Scan for the cell matching the given text and deliver its (x, y) coordinate at center. 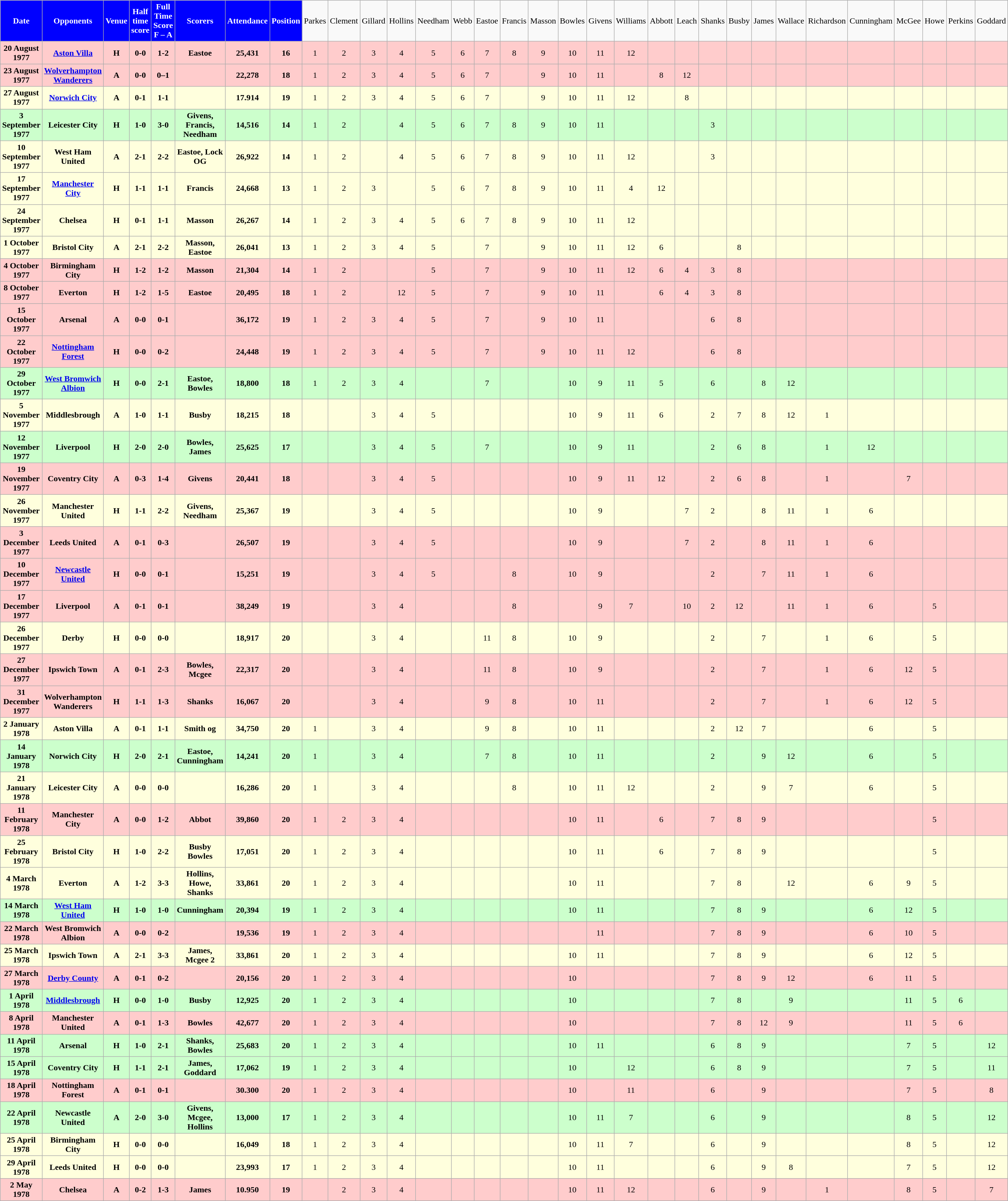
Webb (463, 21)
26,041 (248, 248)
18 April 1978 (21, 1090)
8 October 1977 (21, 292)
14 March 1978 (21, 911)
Masson, Eastoe (200, 248)
20,156 (248, 978)
Smith og (200, 729)
Gillard (373, 21)
25 April 1978 (21, 1144)
23,993 (248, 1167)
Bowles, Mcgee (200, 670)
Eastoe, Lock OG (200, 157)
Clement (344, 21)
22 October 1977 (21, 351)
1-4 (163, 479)
24,668 (248, 188)
10 December 1977 (21, 574)
Shanks, Bowles (200, 1045)
12,925 (248, 1000)
Position (286, 21)
22 April 1978 (21, 1117)
30.300 (248, 1090)
29 October 1977 (21, 383)
26 November 1977 (21, 511)
25 February 1978 (21, 851)
16 (286, 53)
Perkins (961, 21)
Bowles, James (200, 447)
Howe (934, 21)
Williams (631, 21)
Hollins (401, 21)
Givens, Mcgee, Hollins (200, 1117)
26,507 (248, 542)
0–1 (163, 75)
Full Time ScoreF – A (163, 21)
16,286 (248, 788)
18,215 (248, 415)
27 March 1978 (21, 978)
Attendance (248, 21)
4 March 1978 (21, 883)
1-5 (163, 292)
Derby (73, 638)
Hollins, Howe, Shanks (200, 883)
22 March 1978 (21, 933)
25,367 (248, 511)
36,172 (248, 319)
22,317 (248, 670)
26,267 (248, 220)
27 August 1977 (21, 97)
16,067 (248, 701)
15,251 (248, 574)
Derby County (73, 978)
3 December 1977 (21, 542)
31 December 1977 (21, 701)
25,683 (248, 1045)
17 September 1977 (21, 188)
Wallace (791, 21)
29 April 1978 (21, 1167)
McGee (908, 21)
18,800 (248, 383)
13,000 (248, 1117)
11 April 1978 (21, 1045)
1 April 1978 (21, 1000)
James, Goddard (200, 1068)
19 November 1977 (21, 479)
22,278 (248, 75)
11 February 1978 (21, 819)
14,241 (248, 756)
2-3 (163, 670)
14,516 (248, 125)
3 September 1977 (21, 125)
10.950 (248, 1189)
Date (21, 21)
24,448 (248, 351)
Leach (687, 21)
24 September 1977 (21, 220)
Busby Bowles (200, 851)
8 April 1978 (21, 1023)
4 October 1977 (21, 270)
15 April 1978 (21, 1068)
10 September 1977 (21, 157)
Abbott (661, 21)
Richardson (827, 21)
17.914 (248, 97)
Needham (433, 21)
20,441 (248, 479)
21,304 (248, 270)
25 March 1978 (21, 956)
1 October 1977 (21, 248)
Parkes (315, 21)
21 January 1978 (21, 788)
20,495 (248, 292)
18,917 (248, 638)
42,677 (248, 1023)
Givens, Needham (200, 511)
2 January 1978 (21, 729)
15 October 1977 (21, 319)
12 November 1977 (21, 447)
James, Mcgee 2 (200, 956)
23 August 1977 (21, 75)
Eastoe, Bowles (200, 383)
Venue (116, 21)
34,750 (248, 729)
Goddard (991, 21)
19,536 (248, 933)
17 December 1977 (21, 606)
5 November 1977 (21, 415)
26 December 1977 (21, 638)
20 August 1977 (21, 53)
25,431 (248, 53)
25,625 (248, 447)
20,394 (248, 911)
Eastoe, Cunningham (200, 756)
Opponents (73, 21)
17,051 (248, 851)
Abbot (200, 819)
Scorers (200, 21)
Half time score (140, 21)
38,249 (248, 606)
14 January 1978 (21, 756)
17,062 (248, 1068)
2 May 1978 (21, 1189)
39,860 (248, 819)
26,922 (248, 157)
27 December 1977 (21, 670)
16,049 (248, 1144)
Givens, Francis, Needham (200, 125)
